Provide the [X, Y] coordinate of the cell's center where the given text is located.  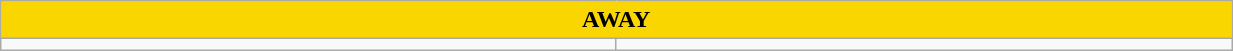
AWAY [616, 20]
